Provide the (X, Y) coordinate of the cell's center where the given text is located.  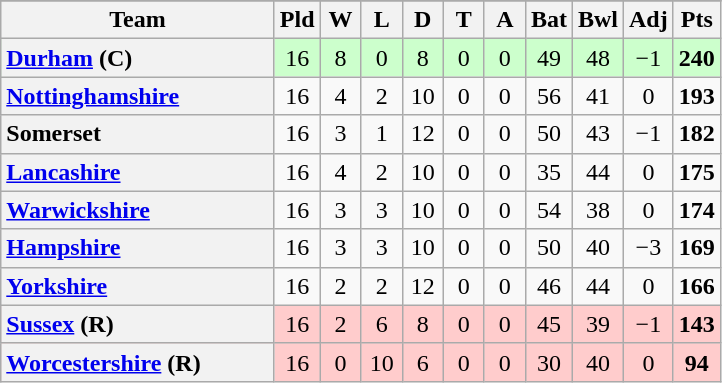
166 (696, 286)
193 (696, 96)
Yorkshire (138, 286)
46 (548, 286)
43 (598, 134)
1 (382, 134)
56 (548, 96)
143 (696, 324)
A (504, 20)
Pts (696, 20)
W (340, 20)
T (464, 20)
Team (138, 20)
94 (696, 362)
169 (696, 248)
54 (548, 210)
49 (548, 58)
175 (696, 172)
L (382, 20)
Hampshire (138, 248)
45 (548, 324)
Worcestershire (R) (138, 362)
240 (696, 58)
30 (548, 362)
Pld (297, 20)
Lancashire (138, 172)
48 (598, 58)
Adj (649, 20)
174 (696, 210)
35 (548, 172)
Warwickshire (138, 210)
Nottinghamshire (138, 96)
Sussex (R) (138, 324)
Bwl (598, 20)
41 (598, 96)
Durham (C) (138, 58)
Somerset (138, 134)
39 (598, 324)
38 (598, 210)
−3 (649, 248)
182 (696, 134)
D (422, 20)
Bat (548, 20)
